For the text-containing cell, return its midpoint in [x, y] coordinate format. 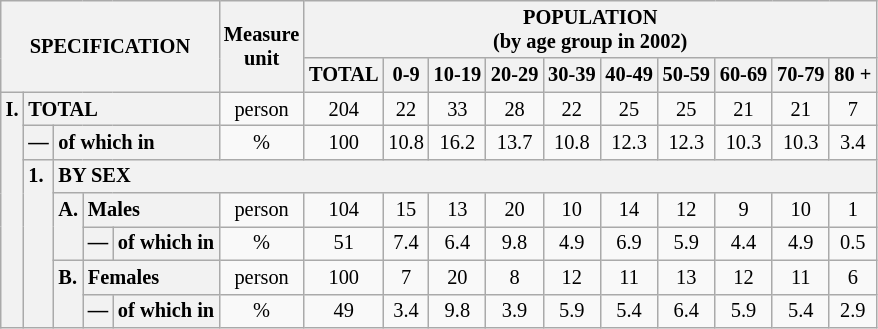
9 [744, 210]
BY SEX [466, 176]
15 [406, 210]
I. [12, 210]
49 [344, 311]
10-19 [458, 75]
SPECIFICATION [110, 46]
Females [151, 277]
50-59 [686, 75]
104 [344, 210]
A. [68, 226]
1. [38, 243]
30-39 [572, 75]
2.9 [852, 311]
0.5 [852, 243]
13.7 [514, 142]
40-49 [628, 75]
POPULATION (by age group in 2002) [590, 29]
7.4 [406, 243]
33 [458, 109]
4.4 [744, 243]
16.2 [458, 142]
204 [344, 109]
0-9 [406, 75]
20-29 [514, 75]
70-79 [800, 75]
8 [514, 277]
Measure unit [262, 46]
6 [852, 277]
B. [68, 294]
14 [628, 210]
Males [151, 210]
28 [514, 109]
6.9 [628, 243]
1 [852, 210]
60-69 [744, 75]
3.9 [514, 311]
80 + [852, 75]
51 [344, 243]
